For the text-containing cell, return its midpoint in [x, y] coordinate format. 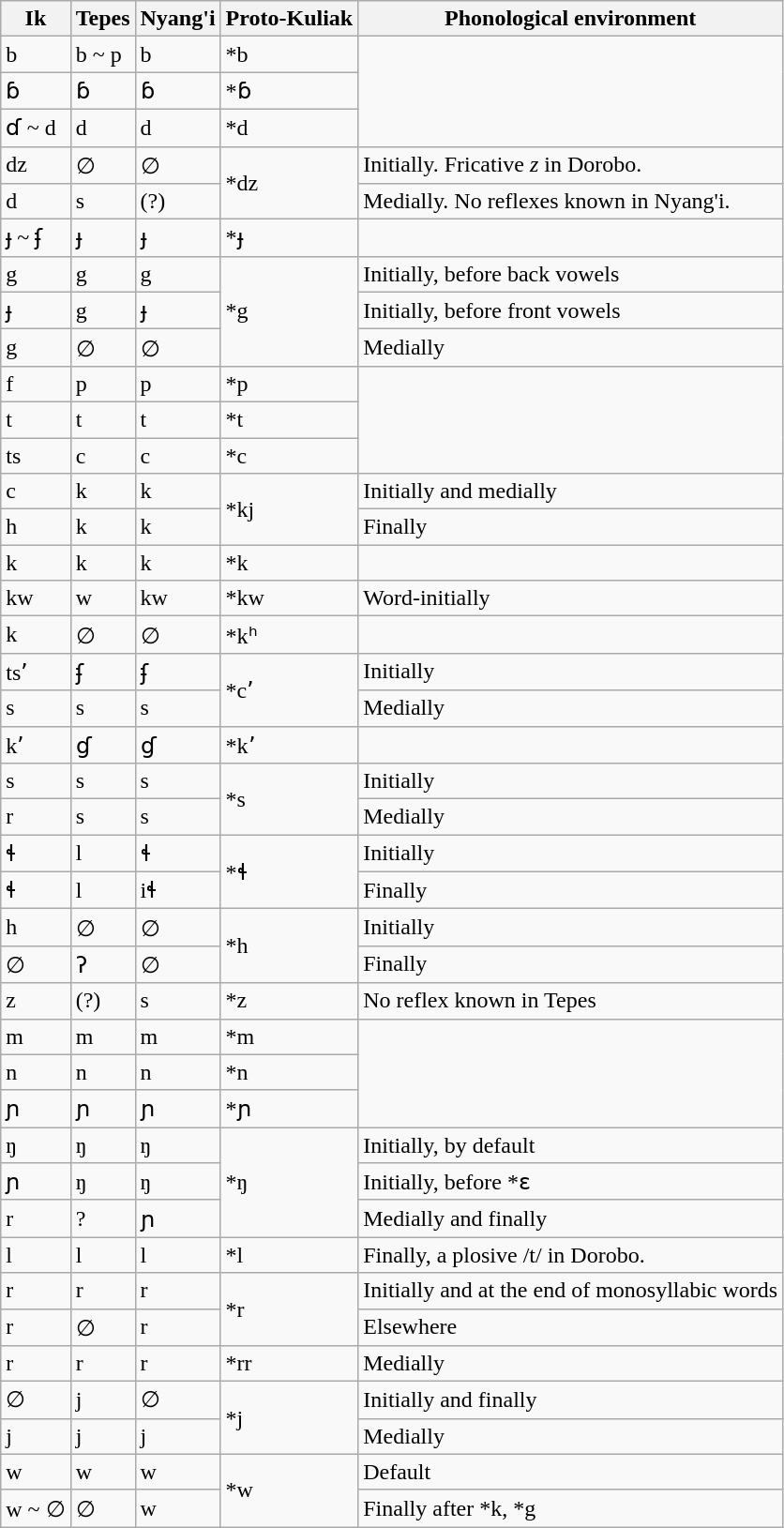
ʔ [103, 964]
*cʼ [289, 689]
Phonological environment [570, 19]
z [36, 1001]
*kj [289, 509]
Default [570, 1472]
w ~ ∅ [36, 1508]
Finally, a plosive /t/ in Dorobo. [570, 1255]
Initially, by default [570, 1145]
*l [289, 1255]
Medially. No reflexes known in Nyang'i. [570, 202]
*t [289, 419]
*s [289, 799]
*d [289, 128]
b ~ p [103, 54]
Initially, before *ɛ [570, 1182]
*ŋ [289, 1182]
*w [289, 1490]
*g [289, 311]
*b [289, 54]
Initially and finally [570, 1400]
*dz [289, 183]
*r [289, 1309]
Proto-Kuliak [289, 19]
*j [289, 1418]
*kw [289, 598]
*k [289, 563]
*kʰ [289, 635]
Initially and medially [570, 492]
*ɬ [289, 872]
*h [289, 946]
No reflex known in Tepes [570, 1001]
Initially and at the end of monosyllabic words [570, 1291]
Ik [36, 19]
f [36, 384]
Initially, before front vowels [570, 310]
Medially and finally [570, 1218]
ɗ ~ d [36, 128]
Nyang'i [178, 19]
*z [289, 1001]
? [103, 1218]
ts [36, 455]
iɬ [178, 890]
*n [289, 1072]
*ɟ [289, 238]
*kʼ [289, 745]
dz [36, 165]
ɟ ~ ʄ [36, 238]
*ɓ [289, 91]
tsʼ [36, 672]
*rr [289, 1364]
*m [289, 1036]
kʼ [36, 745]
Word-initially [570, 598]
*c [289, 455]
Finally after *k, *g [570, 1508]
Initially, before back vowels [570, 274]
Elsewhere [570, 1327]
*ɲ [289, 1109]
Tepes [103, 19]
*p [289, 384]
Initially. Fricative z in Dorobo. [570, 165]
